Return the (x, y) coordinate for the center point of the cell that contains the specified text.  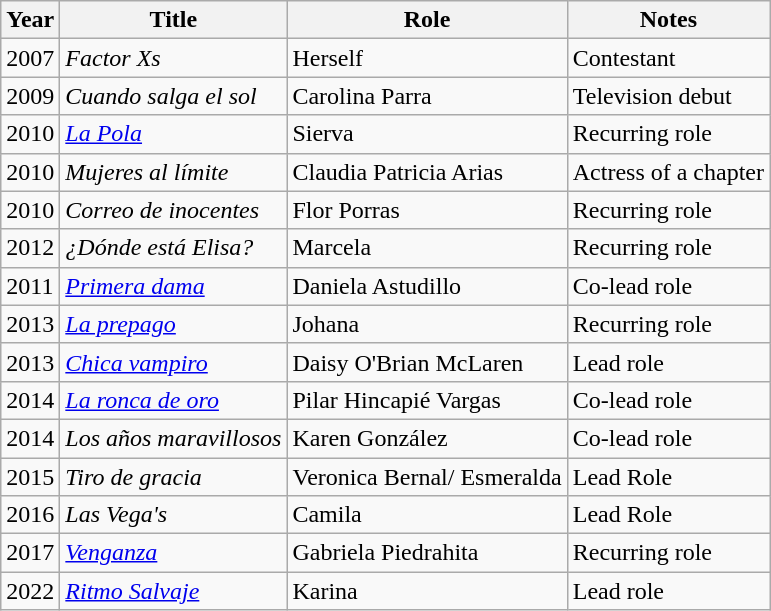
Claudia Patricia Arias (427, 172)
Sierva (427, 134)
Cuando salga el sol (174, 96)
Marcela (427, 248)
Pilar Hincapié Vargas (427, 400)
2015 (30, 477)
Mujeres al límite (174, 172)
Chica vampiro (174, 362)
Actress of a chapter (668, 172)
Carolina Parra (427, 96)
2012 (30, 248)
Year (30, 20)
Veronica Bernal/ Esmeralda (427, 477)
2016 (30, 515)
Contestant (668, 58)
Television debut (668, 96)
Karen González (427, 438)
Ritmo Salvaje (174, 591)
2011 (30, 286)
Johana (427, 324)
La prepago (174, 324)
Role (427, 20)
¿Dónde está Elisa? (174, 248)
Title (174, 20)
La ronca de oro (174, 400)
La Pola (174, 134)
Factor Xs (174, 58)
Karina (427, 591)
Correo de inocentes (174, 210)
2017 (30, 553)
2007 (30, 58)
Flor Porras (427, 210)
Camila (427, 515)
Las Vega's (174, 515)
Los años maravillosos (174, 438)
Primera dama (174, 286)
Venganza (174, 553)
Gabriela Piedrahita (427, 553)
Notes (668, 20)
2009 (30, 96)
Daniela Astudillo (427, 286)
2022 (30, 591)
Tiro de gracia (174, 477)
Daisy O'Brian McLaren (427, 362)
Herself (427, 58)
